Search for the cell housing the specified text and yield its (x, y) center coordinate. 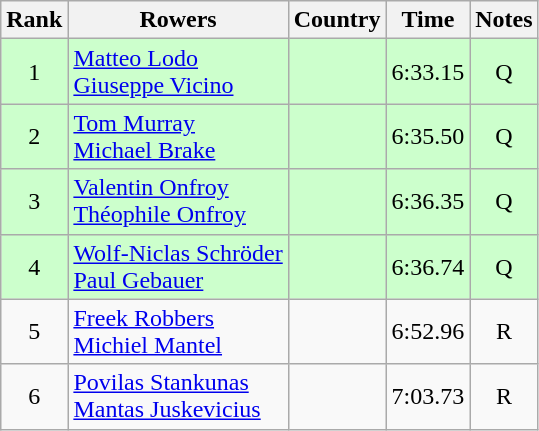
3 (34, 202)
6:35.50 (428, 136)
Notes (504, 20)
5 (34, 332)
Valentin OnfroyThéophile Onfroy (178, 202)
Wolf-Niclas SchröderPaul Gebauer (178, 266)
6:36.74 (428, 266)
Time (428, 20)
6:33.15 (428, 72)
Povilas StankunasMantas Juskevicius (178, 396)
4 (34, 266)
Freek RobbersMichiel Mantel (178, 332)
6:52.96 (428, 332)
Rowers (178, 20)
Matteo LodoGiuseppe Vicino (178, 72)
2 (34, 136)
Country (337, 20)
7:03.73 (428, 396)
Tom MurrayMichael Brake (178, 136)
6 (34, 396)
6:36.35 (428, 202)
1 (34, 72)
Rank (34, 20)
